Extract the (x, y) coordinate from the center of the cell holding the provided text.  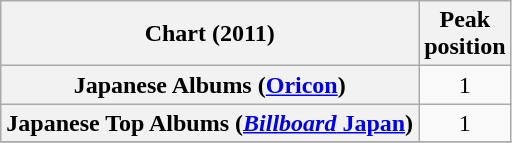
Japanese Albums (Oricon) (210, 85)
Chart (2011) (210, 34)
Japanese Top Albums (Billboard Japan) (210, 123)
Peakposition (465, 34)
